Find where the given text appears and provide that cell's center as (X, Y) coordinate. 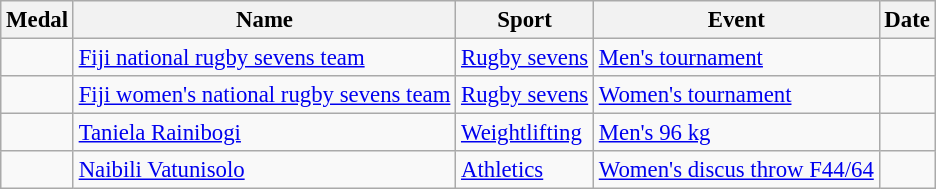
Women's discus throw F44/64 (736, 170)
Sport (525, 20)
Taniela Rainibogi (264, 133)
Men's tournament (736, 58)
Weightlifting (525, 133)
Date (907, 20)
Women's tournament (736, 95)
Men's 96 kg (736, 133)
Naibili Vatunisolo (264, 170)
Event (736, 20)
Athletics (525, 170)
Medal (38, 20)
Fiji national rugby sevens team (264, 58)
Fiji women's national rugby sevens team (264, 95)
Name (264, 20)
